Return the [x, y] coordinate for the center point of the cell that contains the specified text.  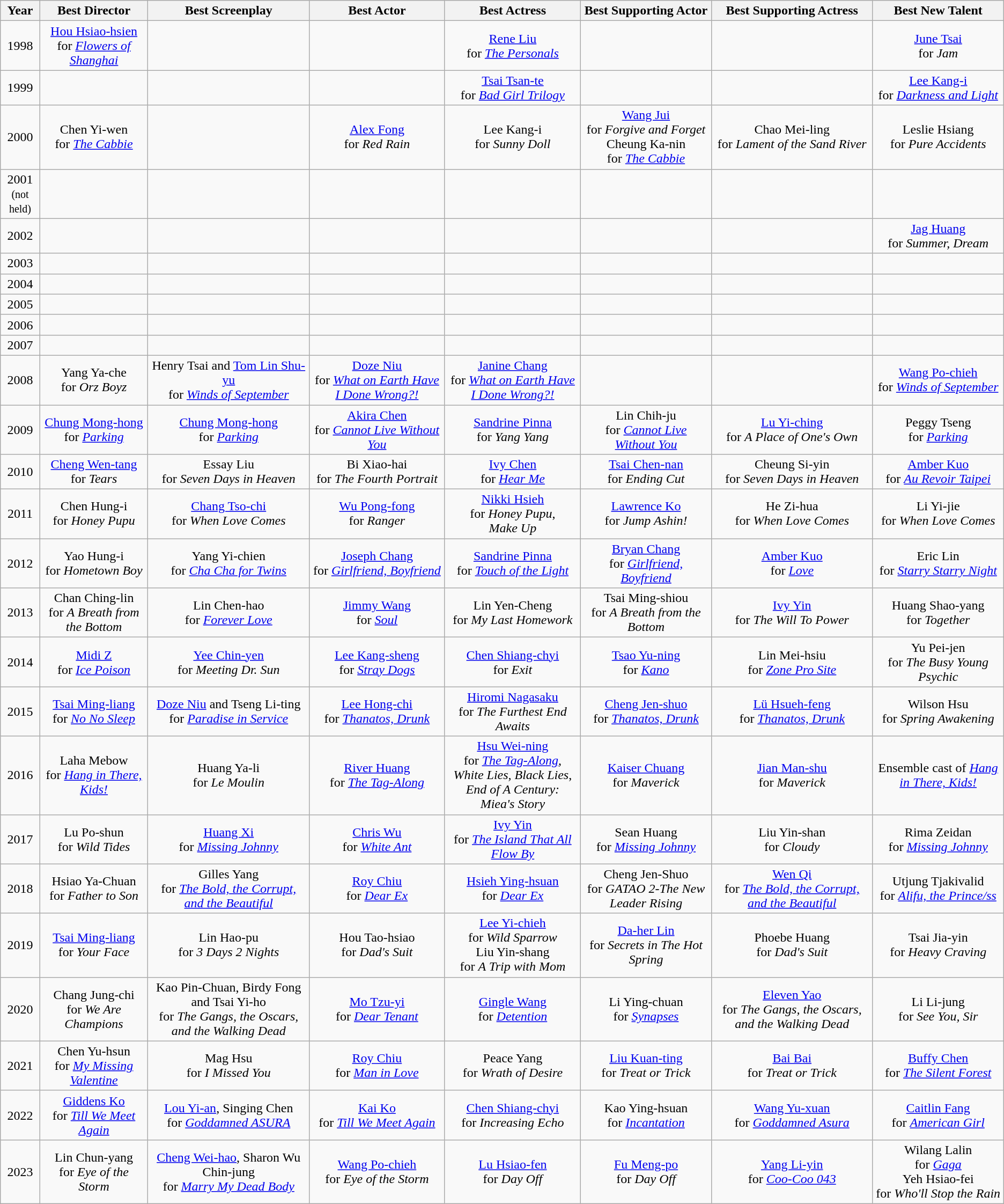
Lin Chun-yangfor Eye of the Storm [94, 1172]
Sandrine Pinna for Touch of the Light [513, 563]
Best Screenplay [228, 11]
Chris Wu for White Ant [377, 839]
Chao Mei-ling for Lament of the Sand River [792, 137]
2005 [20, 304]
Leslie Hsiang for Pure Accidents [938, 137]
Chen Shiang-chyi for Increasing Echo [513, 1115]
River Huang for The Tag-Along [377, 775]
Hsu Wei-ning for The Tag-Along, White Lies, Black Lies,End of A Century: Miea's Story [513, 775]
Chen Shiang-chyi for Exit [513, 662]
Tsai Jia-yinfor Heavy Craving [938, 945]
Hou Hsiao-hsien for Flowers of Shanghai [94, 46]
Amber Kuo for Love [792, 563]
Cheung Si-yin for Seven Days in Heaven [792, 472]
Doze Niu and Tseng Li-tingfor Paradise in Service [228, 711]
Wilang Lalinfor GagaYeh Hsiao-feifor Who'll Stop the Rain [938, 1172]
2014 [20, 662]
2019 [20, 945]
2008 [20, 380]
1998 [20, 46]
Tsai Ming-liangfor Your Face [94, 945]
June Tsai for Jam [938, 46]
Tsao Yu-ning for Kano [646, 662]
Eleven Yao for The Gangs, the Oscars, and the Walking Dead [792, 1009]
Da-her Lin for Secrets in The Hot Spring [646, 945]
Sandrine Pinna for Yang Yang [513, 429]
Wang Po-chieh for Eye of the Storm [377, 1172]
2000 [20, 137]
Lin Yen-Cheng for My Last Homework [513, 613]
Lawrence Ko for Jump Ashin! [646, 514]
Kao Pin-Chuan, Birdy Fong and Tsai Yi-ho for The Gangs, the Oscars, and the Walking Dead [228, 1009]
Chen Yu-hsunfor My Missing Valentine [94, 1066]
Lu Po-shunfor Wild Tides [94, 839]
2013 [20, 613]
Ivy Yin for The Will To Power [792, 613]
Tsai Tsan-te for Bad Girl Trilogy [513, 88]
Rima Zeidanfor Missing Johnny [938, 839]
2003 [20, 263]
Jian Man-shu for Maverick [792, 775]
He Zi-hua for When Love Comes [792, 514]
Doze Niu for What on Earth Have I Done Wrong?! [377, 380]
Nikki Hsieh for Honey Pupu,Make Up [513, 514]
Hou Tao-hsiao for Dad's Suit [377, 945]
Wang Yu-xuan for Goddamned Asura [792, 1115]
Jimmy Wang for Soul [377, 613]
2006 [20, 325]
Chung Mong-hongfor Parking [228, 429]
Roy Chiu for Dear Ex [377, 889]
Henry Tsai and Tom Lin Shu-yufor Winds of September [228, 380]
Cheng Wen-tang for Tears [94, 472]
Giddens Kofor Till We Meet Again [94, 1115]
Lou Yi-an, Singing Chen for Goddamned ASURA [228, 1115]
2009 [20, 429]
Wu Pong-fong for Ranger [377, 514]
Chang Tso-chifor When Love Comes [228, 514]
Mo Tzu-yi for Dear Tenant [377, 1009]
Wang Po-chieh for Winds of September [938, 380]
Lin Hao-pufor 3 Days 2 Nights [228, 945]
Amber Kuo for Au Revoir Taipei [938, 472]
Fu Meng-po for Day Off [646, 1172]
Liu Kuan-ting for Treat or Trick [646, 1066]
Huang Ya-li for Le Moulin [228, 775]
Cheng Jen-shuo for Thanatos, Drunk [646, 711]
Bai Bai for Treat or Trick [792, 1066]
Gingle Wang for Detention [513, 1009]
Chung Mong-hong for Parking [94, 429]
Huang Xifor Missing Johnny [228, 839]
Rene Liu for The Personals [513, 46]
Lee Kang-sheng for Stray Dogs [377, 662]
Li Li-jungfor See You, Sir [938, 1009]
Yang Yi-chienfor Cha Cha for Twins [228, 563]
Wang Jui for Forgive and ForgetCheung Ka-nin for The Cabbie [646, 137]
Mag Hsu for I Missed You [228, 1066]
Chen Yi-wen for The Cabbie [94, 137]
Bryan Chang for Girlfriend, Boyfriend [646, 563]
Kai Ko for Till We Meet Again [377, 1115]
Ivy Yin for The Island That All Flow By [513, 839]
Buffy Chenfor The Silent Forest [938, 1066]
Peggy Tseng for Parking [938, 429]
Wen Qi for The Bold, the Corrupt, and the Beautiful [792, 889]
Liu Yin-shan for Cloudy [792, 839]
Gilles Yangfor The Bold, the Corrupt, and the Beautiful [228, 889]
Utjung Tjakivalidfor Alifu, the Prince/ss [938, 889]
Yao Hung-i for Hometown Boy [94, 563]
Hsieh Ying-hsuan for Dear Ex [513, 889]
Essay Liufor Seven Days in Heaven [228, 472]
2015 [20, 711]
2021 [20, 1066]
Li Ying-chuan for Synapses [646, 1009]
Ivy Chen for Hear Me [513, 472]
Lin Mei-hsiu for Zone Pro Site [792, 662]
2010 [20, 472]
Jag Huang for Summer, Dream [938, 236]
Kaiser Chuang for Maverick [646, 775]
Chen Hung-i for Honey Pupu [94, 514]
Best New Talent [938, 11]
Huang Shao-yang for Together [938, 613]
Tsai Chen-nan for Ending Cut [646, 472]
2016 [20, 775]
2018 [20, 889]
Lee Yi-chieh for Wild Sparrow Liu Yin-shang for A Trip with Mom [513, 945]
2002 [20, 236]
2020 [20, 1009]
Midi Z for Ice Poison [94, 662]
Lin Chih-ju for Cannot Live Without You [646, 429]
Chang Jung-chifor We Are Champions [94, 1009]
Lü Hsueh-feng for Thanatos, Drunk [792, 711]
Cheng Wei-hao, Sharon Wu Chin-jung for Marry My Dead Body [228, 1172]
Caitlin Fangfor American Girl [938, 1115]
2001(not held) [20, 194]
Ensemble cast of Hang in There, Kids! [938, 775]
2011 [20, 514]
2012 [20, 563]
Roy Chiu for Man in Love [377, 1066]
Lu Hsiao-fen for Day Off [513, 1172]
Akira Chen for Cannot Live Without You [377, 429]
2007 [20, 345]
Janine Chang for What on Earth Have I Done Wrong?! [513, 380]
Sean Huang for Missing Johnny [646, 839]
1999 [20, 88]
Yang Ya-che for Orz Boyz [94, 380]
Tsai Ming-liang for No No Sleep [94, 711]
Year [20, 11]
Best Supporting Actor [646, 11]
Best Actress [513, 11]
Tsai Ming-shiou for A Breath from the Bottom [646, 613]
Best Director [94, 11]
Peace Yang for Wrath of Desire [513, 1066]
Eric Lin for Starry Starry Night [938, 563]
2022 [20, 1115]
2023 [20, 1172]
Lee Kang-i for Sunny Doll [513, 137]
Lee Hong-chi for Thanatos, Drunk [377, 711]
Yu Pei-jen for The Busy Young Psychic [938, 662]
Chan Ching-lin for A Breath from the Bottom [94, 613]
Lin Chen-haofor Forever Love [228, 613]
Alex Fong for Red Rain [377, 137]
Li Yi-jie for When Love Comes [938, 514]
Best Actor [377, 11]
Cheng Jen-Shuo for GATAO 2-The New Leader Rising [646, 889]
Bi Xiao-hai for The Fourth Portrait [377, 472]
2004 [20, 284]
Hsiao Ya-Chuanfor Father to Son [94, 889]
Yee Chin-yenfor Meeting Dr. Sun [228, 662]
Best Supporting Actress [792, 11]
Laha Mebow for Hang in There, Kids! [94, 775]
Lee Kang-i for Darkness and Light [938, 88]
Phoebe Huang for Dad's Suit [792, 945]
Lu Yi-ching for A Place of One's Own [792, 429]
Hiromi Nagasaku for The Furthest End Awaits [513, 711]
Yang Li-yin for Coo-Coo 043 [792, 1172]
Wilson Hsu for Spring Awakening [938, 711]
2017 [20, 839]
Joseph Chang for Girlfriend, Boyfriend [377, 563]
Kao Ying-hsuan for Incantation [646, 1115]
